Return [x, y] of the center of cell containing provided text 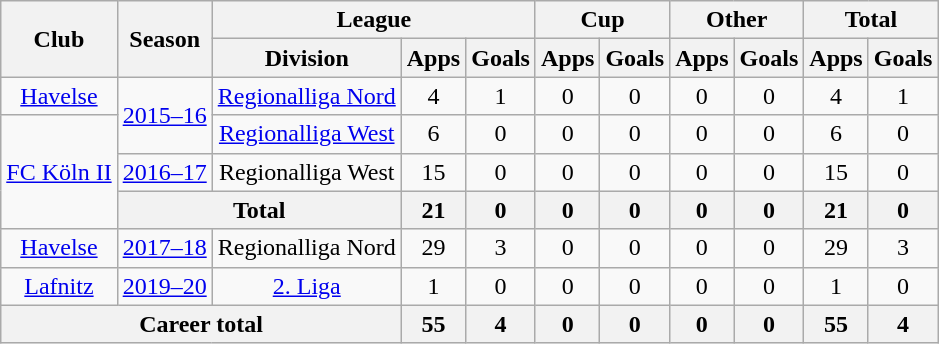
Other [737, 20]
Club [59, 39]
Season [164, 39]
2017–18 [164, 248]
Cup [602, 20]
FC Köln II [59, 172]
2. Liga [306, 286]
League [374, 20]
Lafnitz [59, 286]
2016–17 [164, 172]
2019–20 [164, 286]
Division [306, 58]
Career total [201, 324]
2015–16 [164, 115]
